Detect which cell encompasses the target text, then output its (x, y) center coordinate. 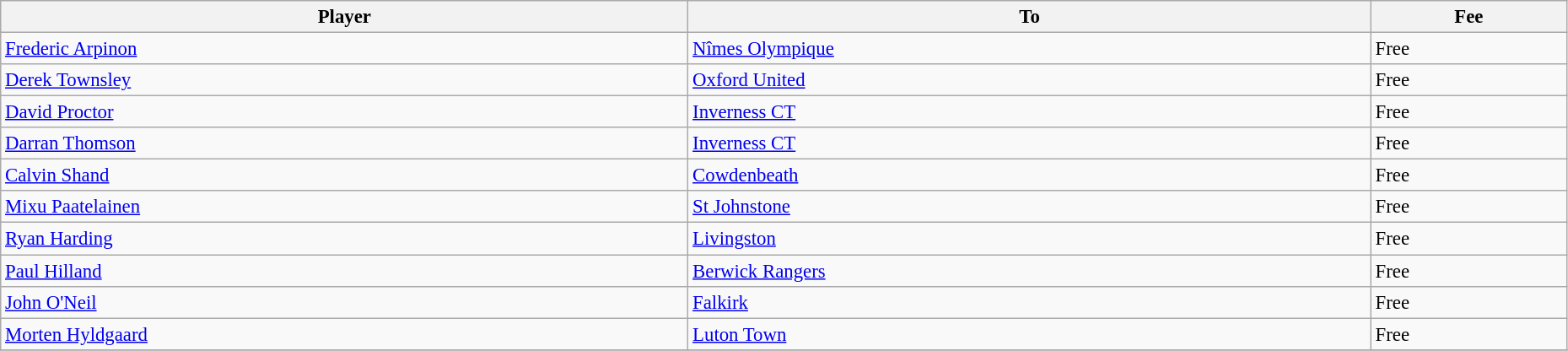
Berwick Rangers (1030, 271)
Morten Hyldgaard (344, 334)
Livingston (1030, 239)
Frederic Arpinon (344, 49)
Falkirk (1030, 302)
To (1030, 17)
Derek Townsley (344, 80)
Mixu Paatelainen (344, 207)
Cowdenbeath (1030, 175)
Player (344, 17)
Luton Town (1030, 334)
Darran Thomson (344, 143)
Fee (1468, 17)
Paul Hilland (344, 271)
David Proctor (344, 112)
Calvin Shand (344, 175)
John O'Neil (344, 302)
Oxford United (1030, 80)
Ryan Harding (344, 239)
St Johnstone (1030, 207)
Nîmes Olympique (1030, 49)
